Provide the [X, Y] coordinate of the cell's center where the given text is located.  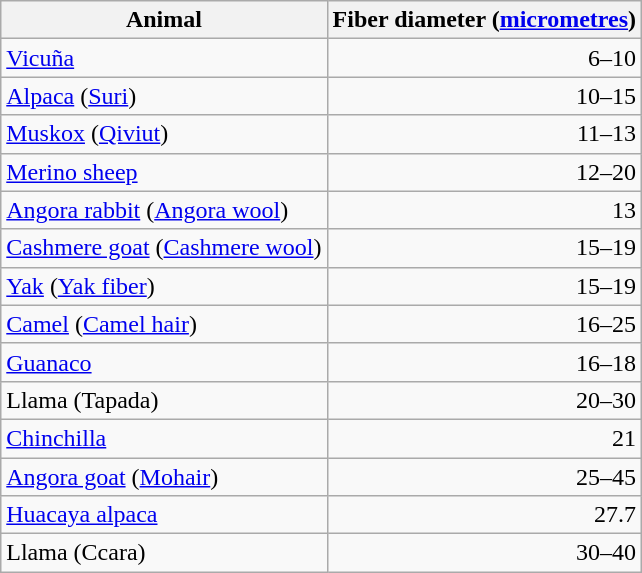
27.7 [484, 515]
Fiber diameter (micrometres) [484, 20]
Muskox (Qiviut) [164, 134]
20–30 [484, 400]
Camel (Camel hair) [164, 324]
Angora rabbit (Angora wool) [164, 210]
21 [484, 438]
25–45 [484, 477]
30–40 [484, 553]
16–18 [484, 362]
Angora goat (Mohair) [164, 477]
11–13 [484, 134]
Cashmere goat (Cashmere wool) [164, 248]
Merino sheep [164, 172]
Guanaco [164, 362]
Yak (Yak fiber) [164, 286]
Vicuña [164, 58]
12–20 [484, 172]
6–10 [484, 58]
16–25 [484, 324]
Llama (Tapada) [164, 400]
Alpaca (Suri) [164, 96]
Chinchilla [164, 438]
10–15 [484, 96]
Llama (Ccara) [164, 553]
Animal [164, 20]
Huacaya alpaca [164, 515]
13 [484, 210]
